Pinpoint the cell where the given text exists, returning its (X, Y) midpoint coordinate. 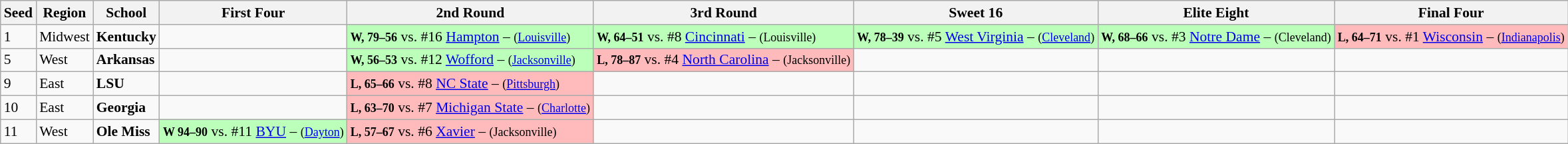
W, 78–39 vs. #5 West Virginia – (Cleveland) (975, 37)
Georgia (126, 108)
9 (19, 84)
L, 64–71 vs. #1 Wisconsin – (Indianapolis) (1452, 37)
School (126, 13)
Sweet 16 (975, 13)
Ole Miss (126, 131)
L, 78–87 vs. #4 North Carolina – (Jacksonville) (724, 60)
5 (19, 60)
W 94–90 vs. #11 BYU – (Dayton) (253, 131)
Arkansas (126, 60)
10 (19, 108)
LSU (126, 84)
Seed (19, 13)
Final Four (1452, 13)
Kentucky (126, 37)
L, 63–70 vs. #7 Michigan State – (Charlotte) (470, 108)
W, 64–51 vs. #8 Cincinnati – (Louisville) (724, 37)
Midwest (65, 37)
W, 68–66 vs. #3 Notre Dame – (Cleveland) (1216, 37)
W, 56–53 vs. #12 Wofford – (Jacksonville) (470, 60)
L, 65–66 vs. #8 NC State – (Pittsburgh) (470, 84)
W, 79–56 vs. #16 Hampton – (Louisville) (470, 37)
Elite Eight (1216, 13)
11 (19, 131)
First Four (253, 13)
1 (19, 37)
Region (65, 13)
3rd Round (724, 13)
L, 57–67 vs. #6 Xavier – (Jacksonville) (470, 131)
2nd Round (470, 13)
